Pinpoint the cell where the given text exists, returning its (x, y) midpoint coordinate. 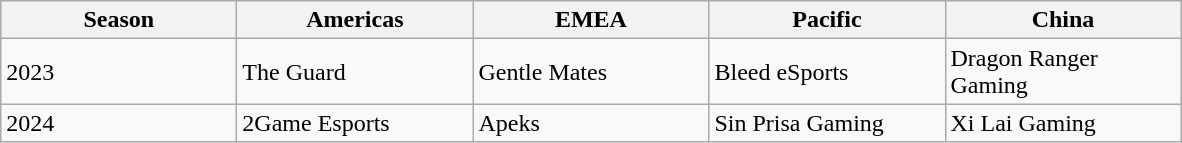
Americas (355, 20)
The Guard (355, 72)
2023 (119, 72)
Season (119, 20)
Pacific (827, 20)
Xi Lai Gaming (1063, 123)
EMEA (591, 20)
Sin Prisa Gaming (827, 123)
2Game Esports (355, 123)
Bleed eSports (827, 72)
Gentle Mates (591, 72)
2024 (119, 123)
China (1063, 20)
Apeks (591, 123)
Dragon Ranger Gaming (1063, 72)
